Scan for the cell matching the given text and deliver its [x, y] coordinate at center. 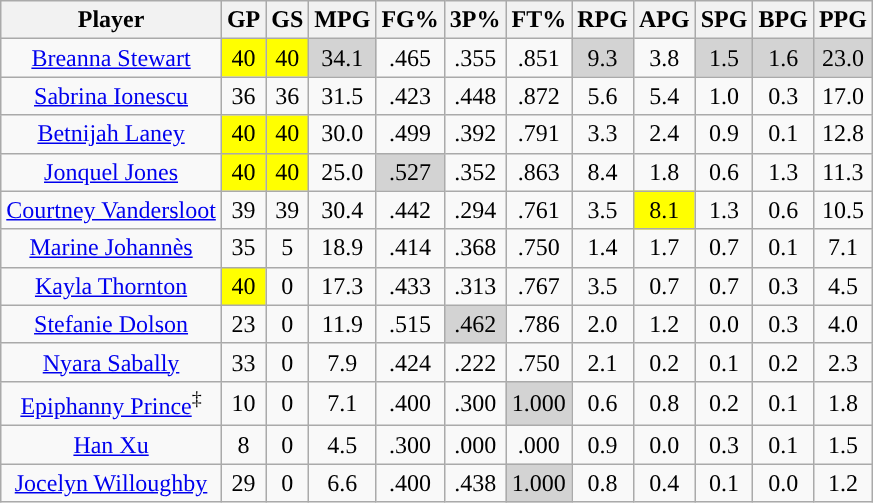
8 [243, 445]
RPG [603, 20]
25.0 [342, 172]
Nyara Sabally [112, 362]
35 [243, 248]
.767 [539, 286]
10 [243, 404]
.851 [539, 58]
3P% [475, 20]
.499 [410, 134]
Kayla Thornton [112, 286]
4.0 [842, 324]
3.3 [603, 134]
APG [664, 20]
7.9 [342, 362]
5.4 [664, 96]
.392 [475, 134]
30.4 [342, 210]
.222 [475, 362]
GS [288, 20]
1.6 [783, 58]
23 [243, 324]
.433 [410, 286]
Han Xu [112, 445]
.791 [539, 134]
Player [112, 20]
23.0 [842, 58]
.355 [475, 58]
.313 [475, 286]
5 [288, 248]
2.3 [842, 362]
GP [243, 20]
Betnijah Laney [112, 134]
.424 [410, 362]
FG% [410, 20]
33 [243, 362]
.423 [410, 96]
Marine Johannès [112, 248]
2.4 [664, 134]
9.3 [603, 58]
12.8 [842, 134]
1.0 [724, 96]
PPG [842, 20]
1.4 [603, 248]
Courtney Vandersloot [112, 210]
Breanna Stewart [112, 58]
Jonquel Jones [112, 172]
.448 [475, 96]
5.6 [603, 96]
Jocelyn Willoughby [112, 483]
2.1 [603, 362]
34.1 [342, 58]
.414 [410, 248]
3.8 [664, 58]
18.9 [342, 248]
11.9 [342, 324]
17.0 [842, 96]
MPG [342, 20]
8.4 [603, 172]
SPG [724, 20]
.786 [539, 324]
.368 [475, 248]
.438 [475, 483]
Stefanie Dolson [112, 324]
.863 [539, 172]
.294 [475, 210]
.465 [410, 58]
Epiphanny Prince‡ [112, 404]
11.3 [842, 172]
.872 [539, 96]
BPG [783, 20]
2.0 [603, 324]
FT% [539, 20]
31.5 [342, 96]
17.3 [342, 286]
.527 [410, 172]
8.1 [664, 210]
6.6 [342, 483]
29 [243, 483]
.761 [539, 210]
.352 [475, 172]
.442 [410, 210]
10.5 [842, 210]
.515 [410, 324]
.462 [475, 324]
1.7 [664, 248]
0.4 [664, 483]
Sabrina Ionescu [112, 96]
30.0 [342, 134]
